Provide the [x, y] coordinate of the cell's center where the given text is located.  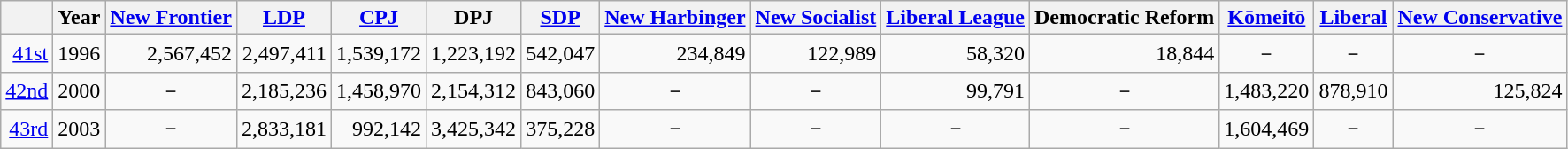
878,910 [1354, 90]
New Frontier [172, 18]
1,223,192 [474, 53]
2000 [80, 90]
2,833,181 [283, 129]
1,483,220 [1267, 90]
58,320 [956, 53]
125,824 [1480, 90]
DPJ [474, 18]
1,458,970 [379, 90]
New Conservative [1480, 18]
42nd [27, 90]
18,844 [1125, 53]
122,989 [816, 53]
2,497,411 [283, 53]
CPJ [379, 18]
Democratic Reform [1125, 18]
234,849 [675, 53]
2,154,312 [474, 90]
SDP [561, 18]
3,425,342 [474, 129]
542,047 [561, 53]
1996 [80, 53]
2003 [80, 129]
43rd [27, 129]
Year [80, 18]
Liberal [1354, 18]
843,060 [561, 90]
992,142 [379, 129]
New Harbinger [675, 18]
1,604,469 [1267, 129]
99,791 [956, 90]
Liberal League [956, 18]
41st [27, 53]
375,228 [561, 129]
Kōmeitō [1267, 18]
2,567,452 [172, 53]
2,185,236 [283, 90]
New Socialist [816, 18]
1,539,172 [379, 53]
LDP [283, 18]
